Extract the (X, Y) coordinate from the center of the cell holding the provided text.  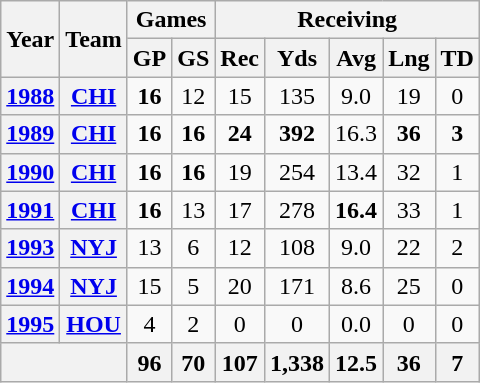
96 (149, 362)
Year (30, 39)
254 (298, 172)
33 (409, 210)
5 (194, 286)
12.5 (356, 362)
13.4 (356, 172)
1993 (30, 248)
32 (409, 172)
Lng (409, 58)
Receiving (348, 20)
107 (240, 362)
17 (240, 210)
278 (298, 210)
3 (457, 134)
24 (240, 134)
7 (457, 362)
Team (94, 39)
HOU (94, 324)
1989 (30, 134)
0.0 (356, 324)
8.6 (356, 286)
1995 (30, 324)
6 (194, 248)
20 (240, 286)
1994 (30, 286)
16.4 (356, 210)
TD (457, 58)
GS (194, 58)
22 (409, 248)
Rec (240, 58)
GP (149, 58)
Avg (356, 58)
1990 (30, 172)
1988 (30, 96)
Yds (298, 58)
16.3 (356, 134)
25 (409, 286)
1991 (30, 210)
108 (298, 248)
Games (170, 20)
392 (298, 134)
70 (194, 362)
1,338 (298, 362)
171 (298, 286)
4 (149, 324)
135 (298, 96)
